Search for the cell housing the specified text and yield its (x, y) center coordinate. 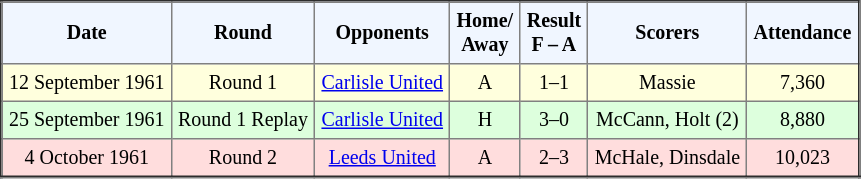
8,880 (803, 120)
McHale, Dinsdale (668, 158)
2–3 (554, 158)
Round 1 Replay (242, 120)
Round (242, 33)
7,360 (803, 83)
4 October 1961 (87, 158)
ResultF – A (554, 33)
Round 1 (242, 83)
10,023 (803, 158)
Leeds United (382, 158)
H (485, 120)
Opponents (382, 33)
3–0 (554, 120)
Home/Away (485, 33)
Attendance (803, 33)
25 September 1961 (87, 120)
Round 2 (242, 158)
1–1 (554, 83)
McCann, Holt (2) (668, 120)
Massie (668, 83)
Date (87, 33)
12 September 1961 (87, 83)
Scorers (668, 33)
